Locate the cell with the specified text and output its [x, y] center coordinate. 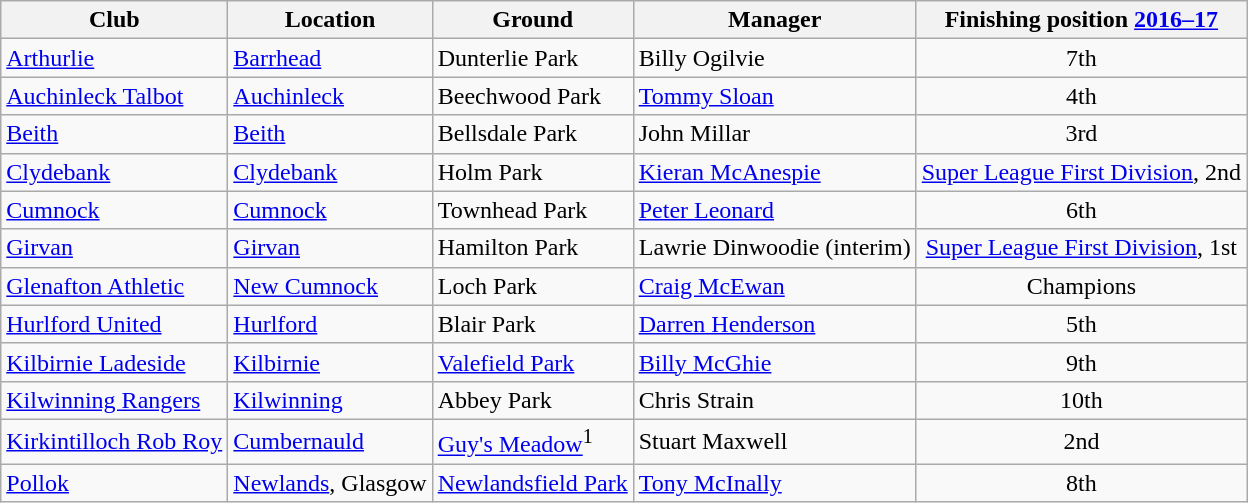
Club [114, 20]
Darren Henderson [774, 324]
Tony McInally [774, 483]
Kilbirnie [330, 362]
Super League First Division, 1st [1081, 248]
Finishing position 2016–17 [1081, 20]
8th [1081, 483]
Barrhead [330, 58]
Bellsdale Park [532, 134]
Ground [532, 20]
Townhead Park [532, 210]
Billy Ogilvie [774, 58]
Hurlford United [114, 324]
Auchinleck [330, 96]
Hamilton Park [532, 248]
Kirkintilloch Rob Roy [114, 442]
Manager [774, 20]
Tommy Sloan [774, 96]
Cumbernauld [330, 442]
Chris Strain [774, 400]
Champions [1081, 286]
9th [1081, 362]
Kilwinning Rangers [114, 400]
Pollok [114, 483]
Hurlford [330, 324]
7th [1081, 58]
2nd [1081, 442]
3rd [1081, 134]
Arthurlie [114, 58]
Newlandsfield Park [532, 483]
Billy McGhie [774, 362]
Guy's Meadow1 [532, 442]
Newlands, Glasgow [330, 483]
Location [330, 20]
Peter Leonard [774, 210]
10th [1081, 400]
6th [1081, 210]
Blair Park [532, 324]
New Cumnock [330, 286]
Stuart Maxwell [774, 442]
Valefield Park [532, 362]
Kilbirnie Ladeside [114, 362]
Abbey Park [532, 400]
Auchinleck Talbot [114, 96]
4th [1081, 96]
Kieran McAnespie [774, 172]
Super League First Division, 2nd [1081, 172]
Dunterlie Park [532, 58]
Craig McEwan [774, 286]
Holm Park [532, 172]
Loch Park [532, 286]
Glenafton Athletic [114, 286]
John Millar [774, 134]
Kilwinning [330, 400]
5th [1081, 324]
Lawrie Dinwoodie (interim) [774, 248]
Beechwood Park [532, 96]
